Pinpoint the cell where the given text exists, returning its (X, Y) midpoint coordinate. 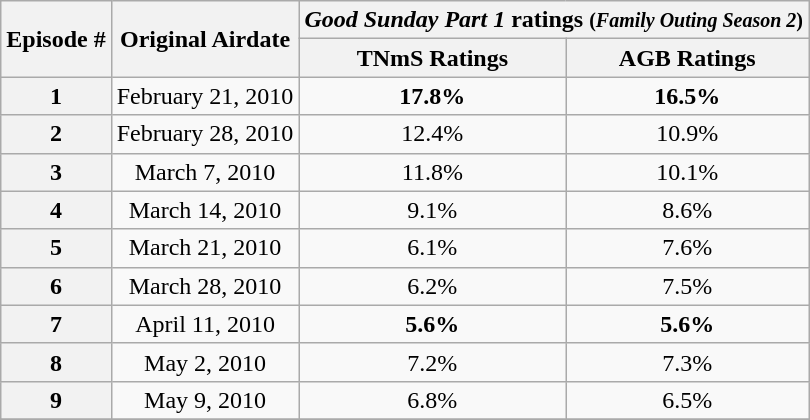
TNmS Ratings (432, 58)
7.5% (688, 286)
11.8% (432, 172)
16.5% (688, 96)
10.1% (688, 172)
March 21, 2010 (205, 248)
February 28, 2010 (205, 134)
2 (56, 134)
February 21, 2010 (205, 96)
April 11, 2010 (205, 324)
May 2, 2010 (205, 362)
12.4% (432, 134)
Good Sunday Part 1 ratings (Family Outing Season 2) (554, 20)
AGB Ratings (688, 58)
6.2% (432, 286)
17.8% (432, 96)
March 14, 2010 (205, 210)
9 (56, 400)
3 (56, 172)
7.6% (688, 248)
7.2% (432, 362)
4 (56, 210)
March 7, 2010 (205, 172)
10.9% (688, 134)
Episode # (56, 39)
March 28, 2010 (205, 286)
Original Airdate (205, 39)
6 (56, 286)
5 (56, 248)
6.5% (688, 400)
8 (56, 362)
6.1% (432, 248)
8.6% (688, 210)
7.3% (688, 362)
1 (56, 96)
9.1% (432, 210)
6.8% (432, 400)
May 9, 2010 (205, 400)
7 (56, 324)
